For the text-containing cell, return its midpoint in (X, Y) coordinate format. 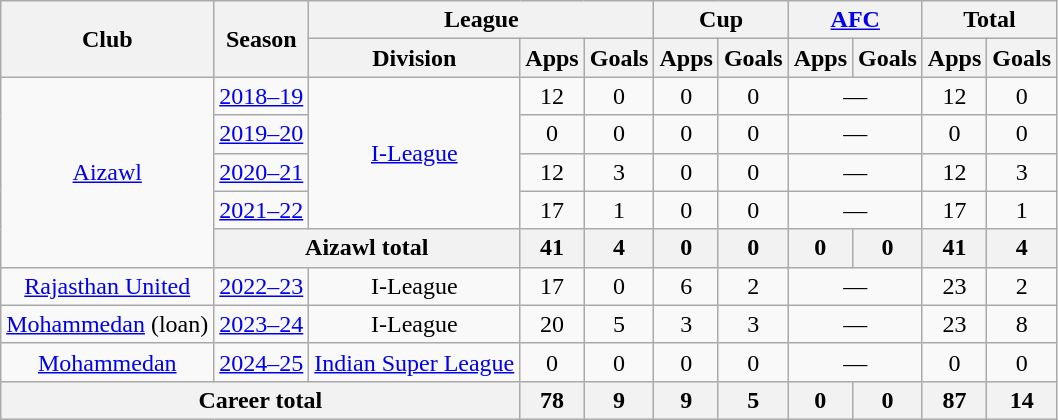
Career total (260, 400)
20 (552, 324)
Season (262, 39)
Indian Super League (414, 362)
Aizawl total (367, 248)
Club (108, 39)
Total (989, 20)
League (482, 20)
AFC (855, 20)
2018–19 (262, 96)
2019–20 (262, 134)
2024–25 (262, 362)
6 (686, 286)
2020–21 (262, 172)
78 (552, 400)
Aizawl (108, 172)
2021–22 (262, 210)
87 (954, 400)
Division (414, 58)
2022–23 (262, 286)
8 (1022, 324)
Cup (721, 20)
2023–24 (262, 324)
14 (1022, 400)
Mohammedan (loan) (108, 324)
Rajasthan United (108, 286)
Mohammedan (108, 362)
